Scan for the cell matching the given text and deliver its (x, y) coordinate at center. 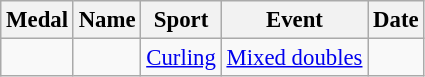
Mixed doubles (294, 58)
Medal (38, 20)
Date (396, 20)
Name (107, 20)
Curling (181, 58)
Event (294, 20)
Sport (181, 20)
